Pinpoint the cell where the given text exists, returning its [x, y] midpoint coordinate. 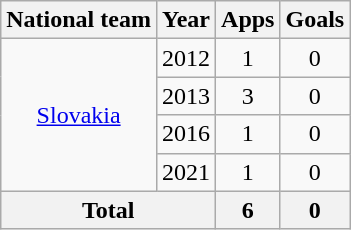
3 [248, 96]
Year [186, 20]
Goals [315, 20]
Total [108, 210]
Apps [248, 20]
Slovakia [79, 115]
6 [248, 210]
National team [79, 20]
2012 [186, 58]
2016 [186, 134]
2021 [186, 172]
2013 [186, 96]
